From the cell containing the given text, extract its center point as [X, Y] coordinate. 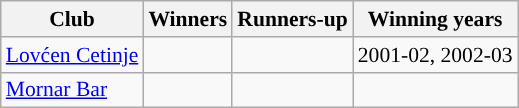
2001-02, 2002-03 [436, 55]
Mornar Bar [72, 90]
Club [72, 19]
Winners [188, 19]
Runners-up [292, 19]
Lovćen Cetinje [72, 55]
Winning years [436, 19]
